Capture the cell that displays the provided text and extract its (x, y) central coordinate. 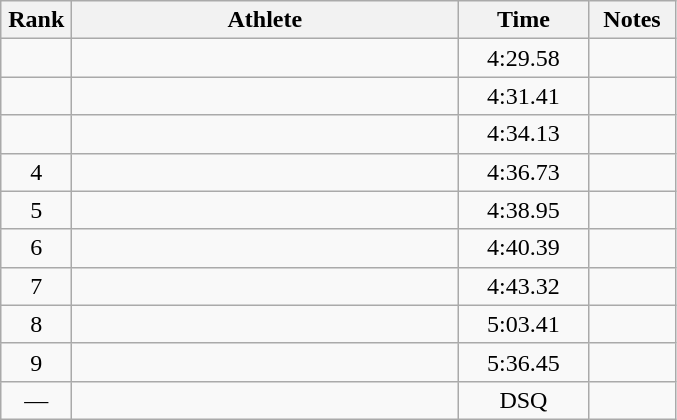
4:29.58 (524, 58)
4:40.39 (524, 248)
5:03.41 (524, 324)
6 (36, 248)
7 (36, 286)
4:43.32 (524, 286)
4:31.41 (524, 96)
4:36.73 (524, 172)
Athlete (265, 20)
Notes (632, 20)
DSQ (524, 400)
4 (36, 172)
— (36, 400)
5 (36, 210)
Rank (36, 20)
5:36.45 (524, 362)
4:34.13 (524, 134)
Time (524, 20)
8 (36, 324)
4:38.95 (524, 210)
9 (36, 362)
